Determine the [x, y] coordinate at the center of the cell enclosing the given text.  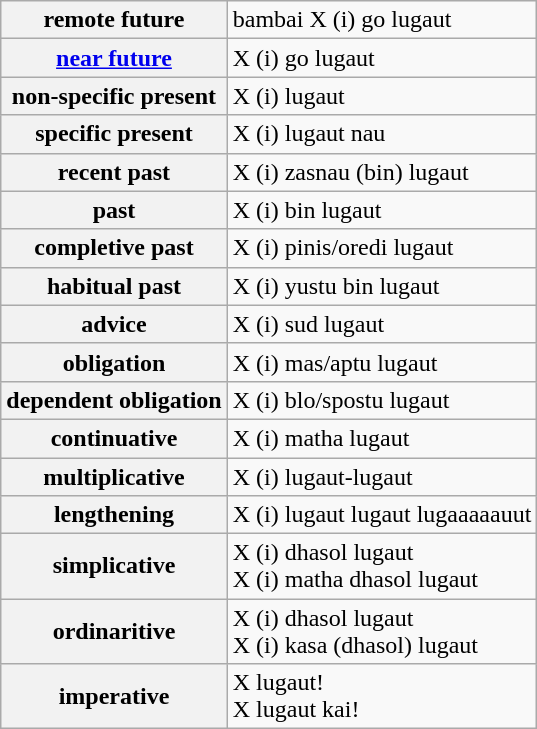
advice [114, 324]
X (i) zasnau (bin) lugaut [382, 172]
dependent obligation [114, 400]
bambai X (i) go lugaut [382, 20]
X (i) lugaut [382, 96]
specific present [114, 134]
ordinaritive [114, 632]
past [114, 210]
X (i) yustu bin lugaut [382, 286]
obligation [114, 362]
X (i) go lugaut [382, 58]
remote future [114, 20]
recent past [114, 172]
X (i) dhasol lugautX (i) kasa (dhasol) lugaut [382, 632]
X (i) bin lugaut [382, 210]
lengthening [114, 515]
near future [114, 58]
X (i) blo/spostu lugaut [382, 400]
X (i) matha lugaut [382, 438]
X (i) lugaut-lugaut [382, 477]
X (i) pinis/oredi lugaut [382, 248]
completive past [114, 248]
continuative [114, 438]
X (i) sud lugaut [382, 324]
X (i) lugaut nau [382, 134]
X (i) lugaut lugaut lugaaaaauut [382, 515]
non-specific present [114, 96]
simplicative [114, 566]
habitual past [114, 286]
X (i) dhasol lugautX (i) matha dhasol lugaut [382, 566]
X lugaut!X lugaut kai! [382, 696]
X (i) mas/aptu lugaut [382, 362]
multiplicative [114, 477]
imperative [114, 696]
